Extract the [X, Y] coordinate from the center of the cell holding the provided text.  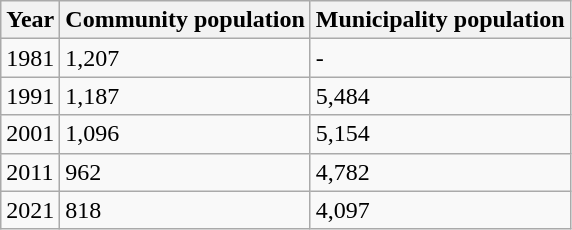
1991 [30, 96]
2011 [30, 172]
5,484 [440, 96]
- [440, 58]
1981 [30, 58]
5,154 [440, 134]
818 [185, 210]
2001 [30, 134]
4,782 [440, 172]
4,097 [440, 210]
Year [30, 20]
2021 [30, 210]
Municipality population [440, 20]
1,187 [185, 96]
Community population [185, 20]
1,096 [185, 134]
962 [185, 172]
1,207 [185, 58]
